From the cell containing the given text, extract its center point as [X, Y] coordinate. 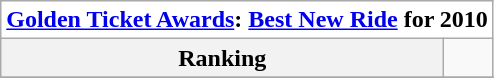
Golden Ticket Awards: Best New Ride for 2010 [248, 20]
Ranking [222, 58]
